Extract the [X, Y] coordinate from the center of the cell holding the provided text.  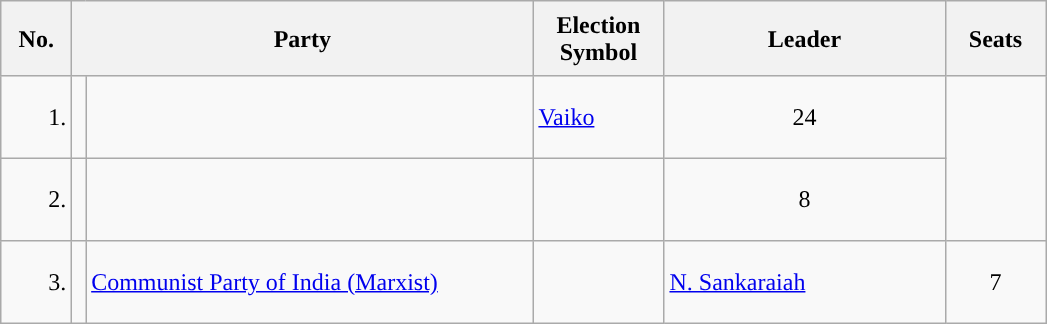
24 [804, 117]
No. [36, 38]
Leader [804, 38]
Communist Party of India (Marxist) [310, 282]
7 [996, 282]
Party [302, 38]
1. [36, 117]
3. [36, 282]
Seats [996, 38]
Vaiko [598, 117]
Election Symbol [598, 38]
N. Sankaraiah [804, 282]
8 [804, 199]
2. [36, 199]
